Output the [x, y] coordinate of the center of the cell containing the given text.  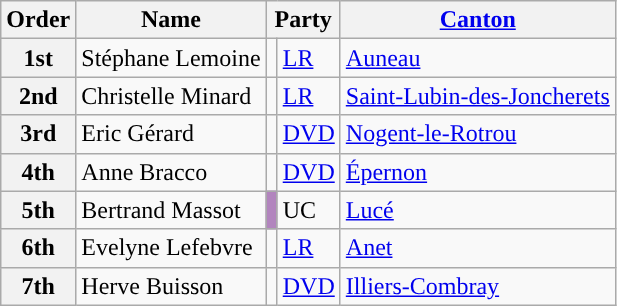
7th [38, 286]
Illiers-Combray [478, 286]
Order [38, 20]
Anne Bracco [171, 172]
Auneau [478, 58]
Lucé [478, 210]
6th [38, 248]
4th [38, 172]
5th [38, 210]
Evelyne Lefebvre [171, 248]
Bertrand Massot [171, 210]
Nogent-le-Rotrou [478, 134]
Eric Gérard [171, 134]
3rd [38, 134]
Anet [478, 248]
Name [171, 20]
Party [303, 20]
Saint-Lubin-des-Joncherets [478, 96]
Épernon [478, 172]
1st [38, 58]
Stéphane Lemoine [171, 58]
2nd [38, 96]
Christelle Minard [171, 96]
Canton [478, 20]
Herve Buisson [171, 286]
UC [308, 210]
